Detect which cell encompasses the target text, then output its [X, Y] center coordinate. 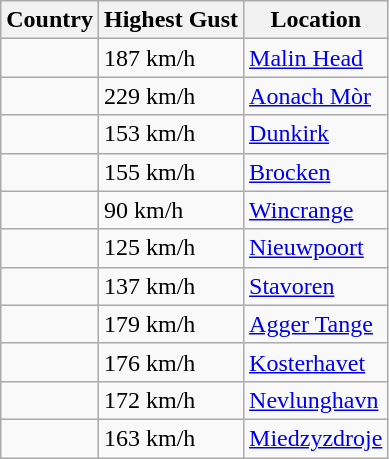
Wincrange [316, 210]
137 km/h [170, 286]
Malin Head [316, 58]
155 km/h [170, 172]
163 km/h [170, 438]
Dunkirk [316, 134]
229 km/h [170, 96]
187 km/h [170, 58]
Aonach Mòr [316, 96]
Stavoren [316, 286]
172 km/h [170, 400]
Agger Tange [316, 324]
Nevlunghavn [316, 400]
125 km/h [170, 248]
90 km/h [170, 210]
Country [50, 20]
Nieuwpoort [316, 248]
179 km/h [170, 324]
Brocken [316, 172]
Miedzyzdroje [316, 438]
Highest Gust [170, 20]
Location [316, 20]
Kosterhavet [316, 362]
176 km/h [170, 362]
153 km/h [170, 134]
